Extract the [x, y] coordinate from the center of the cell holding the provided text.  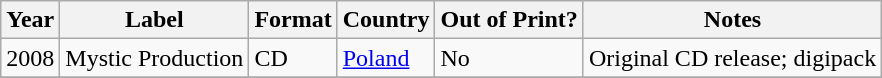
Format [293, 20]
Country [386, 20]
Notes [732, 20]
Year [30, 20]
Out of Print? [509, 20]
Label [154, 20]
2008 [30, 58]
CD [293, 58]
Original CD release; digipack [732, 58]
No [509, 58]
Poland [386, 58]
Mystic Production [154, 58]
